Determine the [X, Y] coordinate at the center of the cell enclosing the given text.  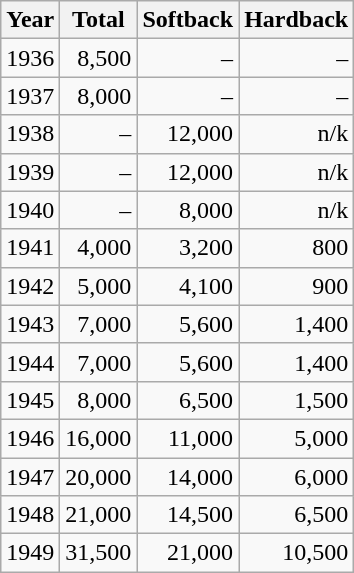
6,000 [296, 477]
4,000 [98, 248]
11,000 [188, 438]
8,500 [98, 58]
1944 [30, 362]
1937 [30, 96]
1938 [30, 134]
Hardback [296, 20]
14,500 [188, 515]
1,500 [296, 400]
Softback [188, 20]
Total [98, 20]
800 [296, 248]
1946 [30, 438]
1947 [30, 477]
10,500 [296, 553]
1939 [30, 172]
1942 [30, 286]
4,100 [188, 286]
1948 [30, 515]
1941 [30, 248]
16,000 [98, 438]
31,500 [98, 553]
Year [30, 20]
1943 [30, 324]
1936 [30, 58]
1945 [30, 400]
1949 [30, 553]
1940 [30, 210]
14,000 [188, 477]
20,000 [98, 477]
3,200 [188, 248]
900 [296, 286]
